Return (X, Y) of the center of cell containing provided text 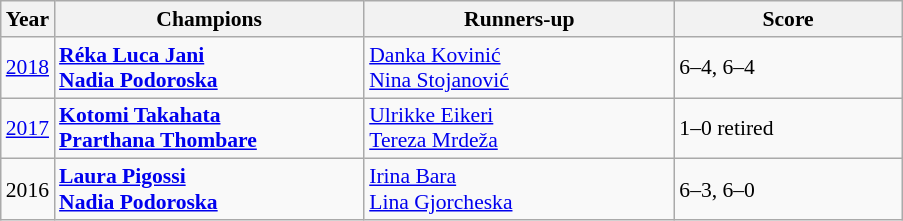
2018 (28, 68)
6–3, 6–0 (788, 190)
Year (28, 19)
2016 (28, 190)
Kotomi Takahata Prarthana Thombare (209, 128)
1–0 retired (788, 128)
Laura Pigossi Nadia Podoroska (209, 190)
Champions (209, 19)
Runners-up (519, 19)
Irina Bara Lina Gjorcheska (519, 190)
2017 (28, 128)
Ulrikke Eikeri Tereza Mrdeža (519, 128)
Danka Kovinić Nina Stojanović (519, 68)
Score (788, 19)
Réka Luca Jani Nadia Podoroska (209, 68)
6–4, 6–4 (788, 68)
